Capture the cell that displays the provided text and extract its [X, Y] central coordinate. 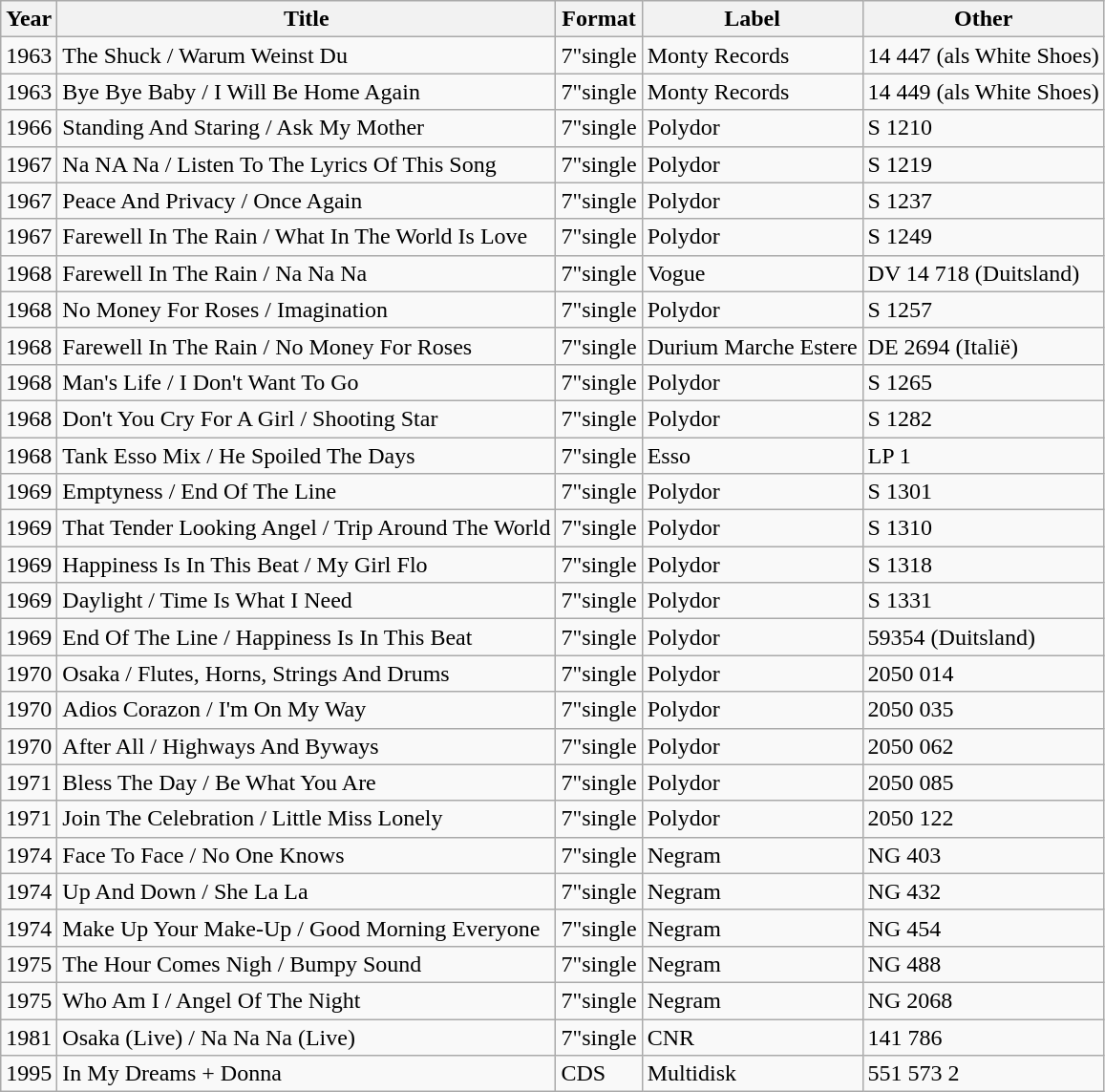
Peace And Privacy / Once Again [307, 201]
Man's Life / I Don't Want To Go [307, 382]
DE 2694 (Italië) [984, 346]
Durium Marche Estere [753, 346]
1966 [29, 128]
S 1237 [984, 201]
S 1301 [984, 492]
Bye Bye Baby / I Will Be Home Again [307, 92]
Esso [753, 456]
Osaka / Flutes, Horns, Strings And Drums [307, 674]
Tank Esso Mix / He Spoiled The Days [307, 456]
In My Dreams + Donna [307, 1074]
Other [984, 19]
CNR [753, 1037]
NG 403 [984, 855]
Standing And Staring / Ask My Mother [307, 128]
The Hour Comes Nigh / Bumpy Sound [307, 964]
NG 432 [984, 891]
1995 [29, 1074]
The Shuck / Warum Weinst Du [307, 55]
S 1249 [984, 237]
Make Up Your Make-Up / Good Morning Everyone [307, 928]
S 1257 [984, 310]
Daylight / Time Is What I Need [307, 601]
Emptyness / End Of The Line [307, 492]
2050 014 [984, 674]
S 1265 [984, 382]
2050 122 [984, 819]
141 786 [984, 1037]
After All / Highways And Byways [307, 746]
59354 (Duitsland) [984, 637]
2050 035 [984, 710]
Happiness Is In This Beat / My Girl Flo [307, 565]
S 1318 [984, 565]
Adios Corazon / I'm On My Way [307, 710]
S 1331 [984, 601]
S 1219 [984, 164]
LP 1 [984, 456]
DV 14 718 (Duitsland) [984, 273]
Title [307, 19]
No Money For Roses / Imagination [307, 310]
NG 488 [984, 964]
14 447 (als White Shoes) [984, 55]
Up And Down / She La La [307, 891]
Year [29, 19]
NG 454 [984, 928]
Format [599, 19]
End Of The Line / Happiness Is In This Beat [307, 637]
That Tender Looking Angel / Trip Around The World [307, 528]
Na NA Na / Listen To The Lyrics Of This Song [307, 164]
S 1210 [984, 128]
1981 [29, 1037]
Face To Face / No One Knows [307, 855]
S 1310 [984, 528]
Bless The Day / Be What You Are [307, 782]
Osaka (Live) / Na Na Na (Live) [307, 1037]
2050 062 [984, 746]
Join The Celebration / Little Miss Lonely [307, 819]
Farewell In The Rain / What In The World Is Love [307, 237]
Multidisk [753, 1074]
Don't You Cry For A Girl / Shooting Star [307, 418]
Farewell In The Rain / Na Na Na [307, 273]
14 449 (als White Shoes) [984, 92]
551 573 2 [984, 1074]
Label [753, 19]
2050 085 [984, 782]
Farewell In The Rain / No Money For Roses [307, 346]
NG 2068 [984, 1000]
CDS [599, 1074]
Who Am I / Angel Of The Night [307, 1000]
S 1282 [984, 418]
Vogue [753, 273]
